Capture the cell that displays the provided text and extract its [X, Y] central coordinate. 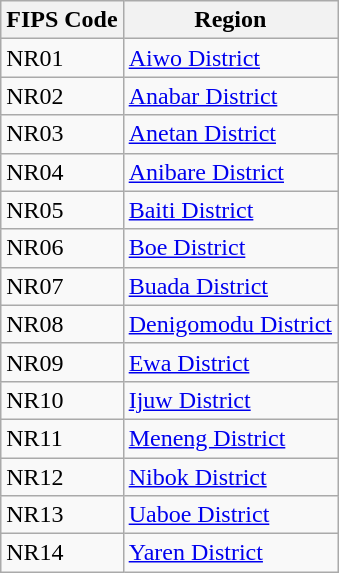
Uaboe District [230, 515]
FIPS Code [62, 20]
NR11 [62, 438]
Ijuw District [230, 400]
NR10 [62, 400]
Baiti District [230, 210]
Buada District [230, 286]
Anabar District [230, 96]
NR12 [62, 477]
Yaren District [230, 553]
NR09 [62, 362]
NR14 [62, 553]
NR13 [62, 515]
NR06 [62, 248]
Region [230, 20]
Meneng District [230, 438]
NR05 [62, 210]
Ewa District [230, 362]
Denigomodu District [230, 324]
NR03 [62, 134]
Nibok District [230, 477]
NR04 [62, 172]
NR07 [62, 286]
Anibare District [230, 172]
NR02 [62, 96]
Aiwo District [230, 58]
Anetan District [230, 134]
NR01 [62, 58]
Boe District [230, 248]
NR08 [62, 324]
